Search for the cell housing the specified text and yield its [X, Y] center coordinate. 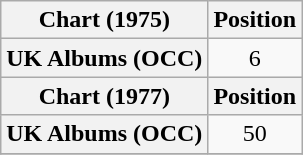
Chart (1977) [104, 96]
6 [255, 58]
50 [255, 134]
Chart (1975) [104, 20]
